Pinpoint the cell where the given text exists, returning its [x, y] midpoint coordinate. 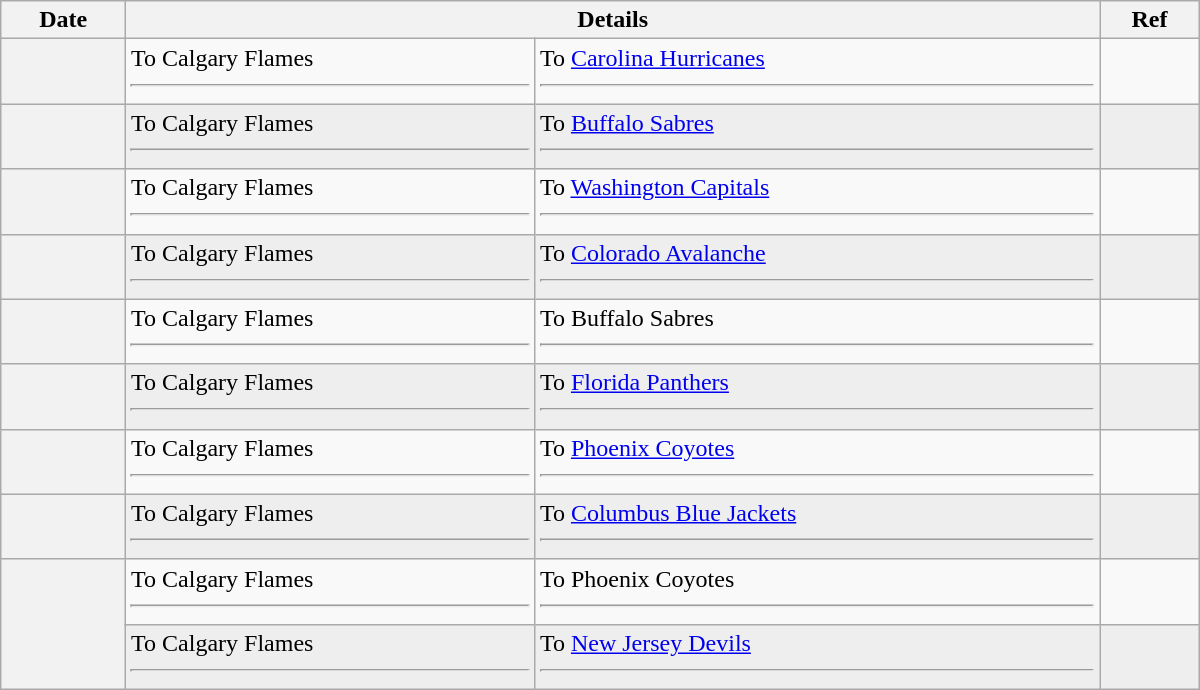
Details [613, 20]
To Colorado Avalanche [816, 266]
Date [64, 20]
To Columbus Blue Jackets [816, 526]
Ref [1150, 20]
To Carolina Hurricanes [816, 72]
To Florida Panthers [816, 396]
To New Jersey Devils [816, 656]
To Washington Capitals [816, 202]
